Search for the cell housing the specified text and yield its (X, Y) center coordinate. 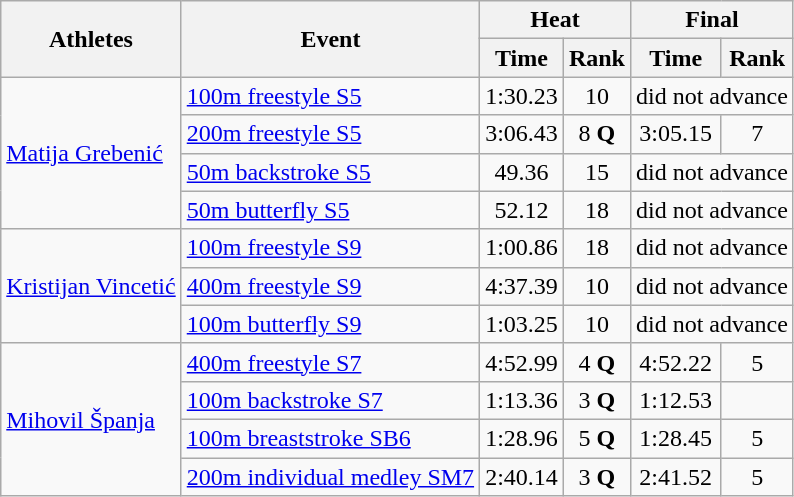
Matija Grebenić (91, 153)
4:52.22 (675, 362)
200m individual medley SM7 (330, 477)
Athletes (91, 39)
3:06.43 (522, 134)
100m backstroke S7 (330, 400)
4:37.39 (522, 286)
4:52.99 (522, 362)
1:28.45 (675, 438)
52.12 (522, 210)
1:03.25 (522, 324)
15 (596, 172)
400m freestyle S9 (330, 286)
100m freestyle S5 (330, 96)
Kristijan Vincetić (91, 286)
50m backstroke S5 (330, 172)
Heat (556, 20)
100m freestyle S9 (330, 248)
1:28.96 (522, 438)
1:00.86 (522, 248)
Final (712, 20)
4 Q (596, 362)
2:41.52 (675, 477)
8 Q (596, 134)
100m breaststroke SB6 (330, 438)
400m freestyle S7 (330, 362)
5 Q (596, 438)
200m freestyle S5 (330, 134)
2:40.14 (522, 477)
3:05.15 (675, 134)
1:30.23 (522, 96)
1:13.36 (522, 400)
Mihovil Španja (91, 419)
Event (330, 39)
100m butterfly S9 (330, 324)
50m butterfly S5 (330, 210)
7 (758, 134)
1:12.53 (675, 400)
49.36 (522, 172)
